Capture the cell that displays the provided text and extract its (X, Y) central coordinate. 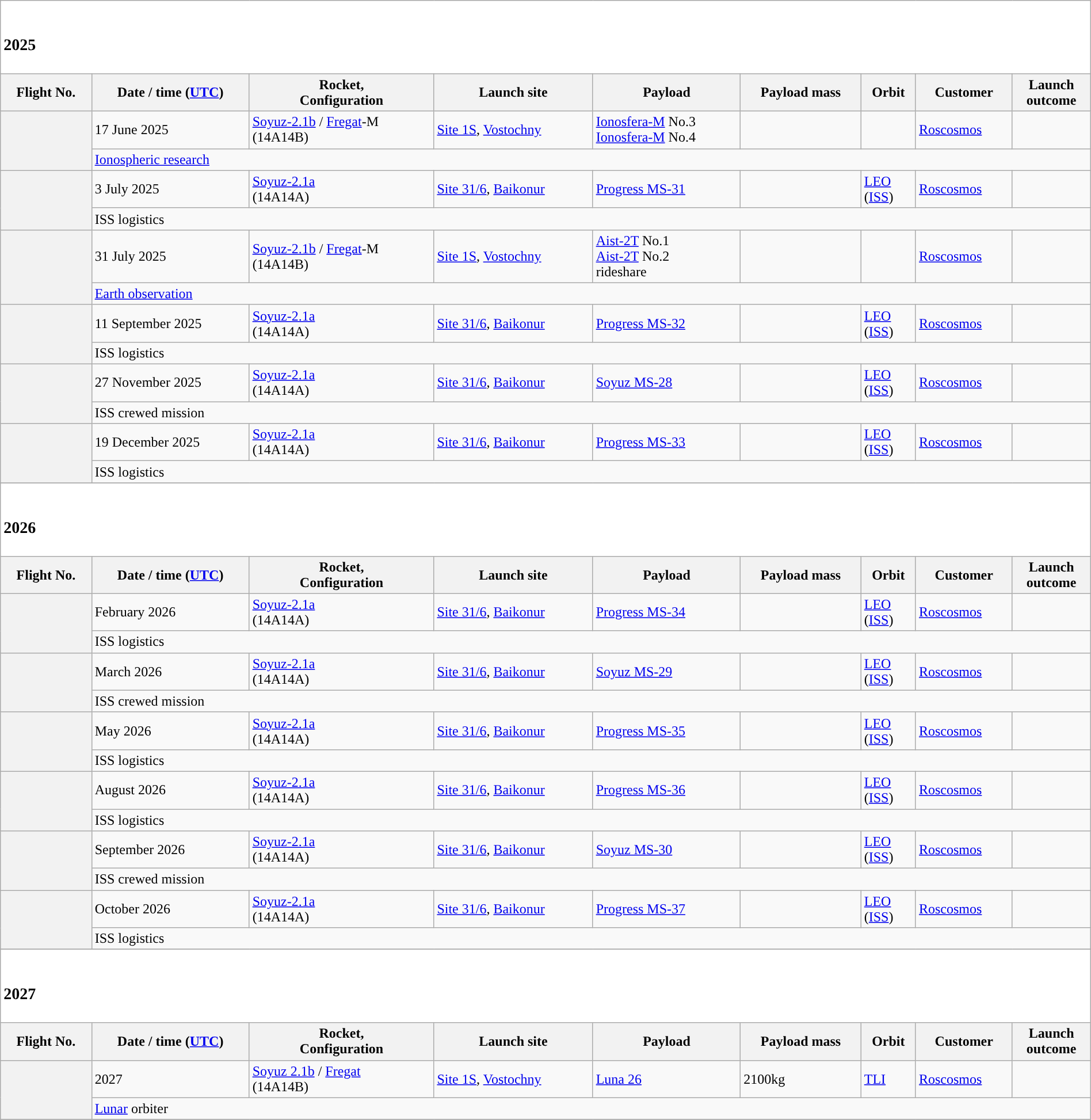
Progress MS-33 (666, 442)
Progress MS-32 (666, 323)
31 July 2025 (170, 256)
Ionosfera-M No.3Ionosfera-M No.4 (666, 130)
August 2026 (170, 790)
Earth observation (591, 294)
Progress MS-35 (666, 731)
TLI (888, 1079)
19 December 2025 (170, 442)
Progress MS-34 (666, 612)
27 November 2025 (170, 383)
September 2026 (170, 849)
17 June 2025 (170, 130)
11 September 2025 (170, 323)
Luna 26 (666, 1079)
Progress MS-37 (666, 909)
Soyuz MS-28 (666, 383)
October 2026 (170, 909)
Aist-2T No.1Aist-2T No.2rideshare (666, 256)
Ionospheric research (591, 159)
February 2026 (170, 612)
2025 (545, 37)
2100kg (801, 1079)
Lunar orbiter (591, 1108)
Progress MS-31 (666, 189)
2026 (545, 519)
Soyuz MS-29 (666, 671)
Soyuz MS-30 (666, 849)
Soyuz 2.1b / Fregat(14A14B) (342, 1079)
Progress MS-36 (666, 790)
May 2026 (170, 731)
March 2026 (170, 671)
3 July 2025 (170, 189)
